Capture the cell that displays the provided text and extract its [X, Y] central coordinate. 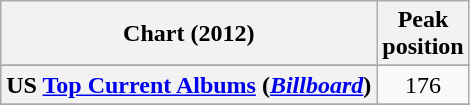
Chart (2012) [189, 34]
US Top Current Albums (Billboard) [189, 85]
Peak position [423, 34]
176 [423, 85]
